Detect which cell encompasses the target text, then output its [X, Y] center coordinate. 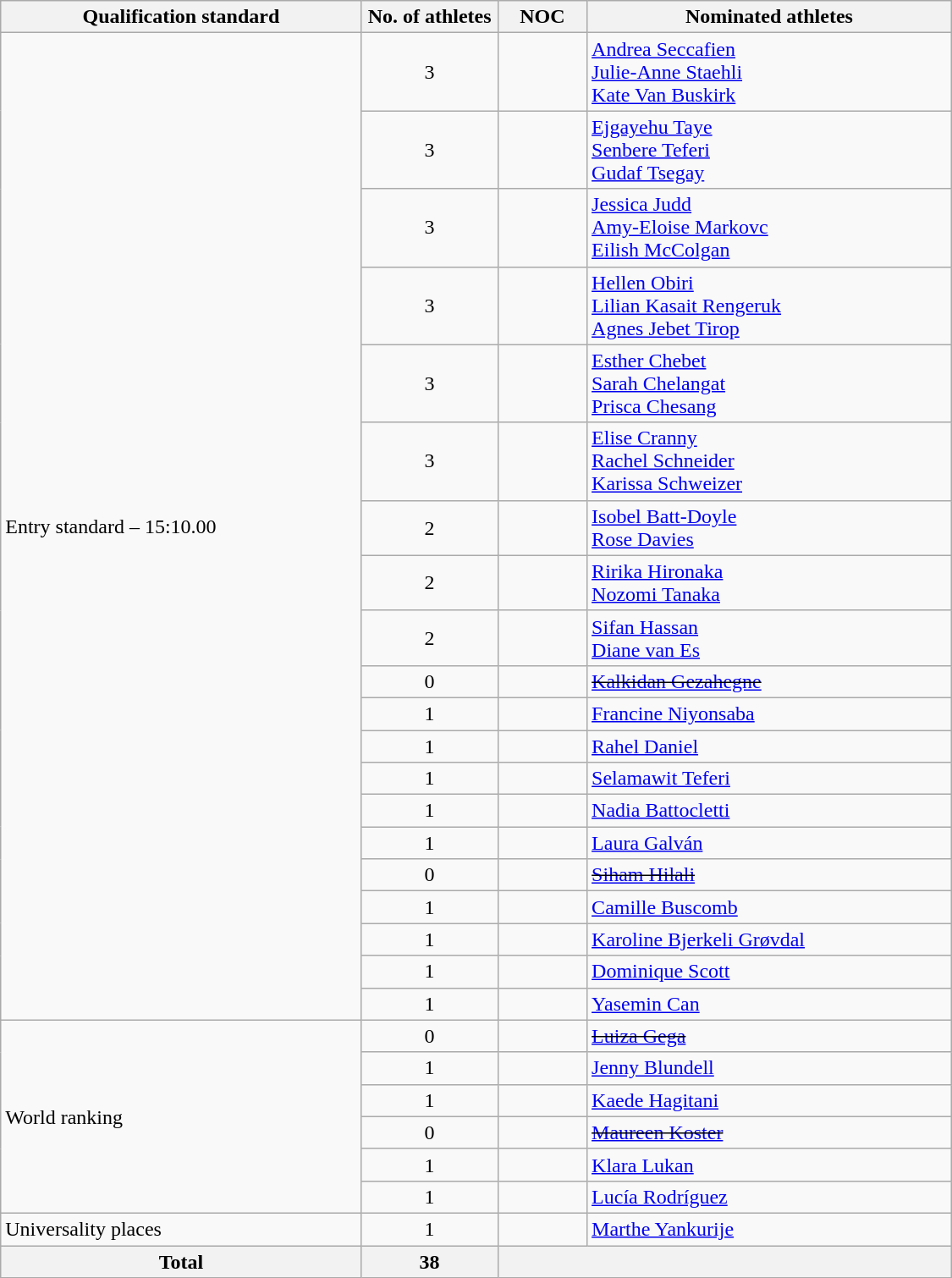
NOC [542, 17]
Francine Niyonsaba [770, 713]
Lucía Rodríguez [770, 1197]
Dominique Scott [770, 972]
Siham Hilali [770, 875]
Luiza Gega [770, 1036]
Nominated athletes [770, 17]
Maureen Koster [770, 1132]
Isobel Batt-DoyleRose Davies [770, 528]
Camille Buscomb [770, 907]
Ririka HironakaNozomi Tanaka [770, 582]
Rahel Daniel [770, 746]
Ejgayehu TayeSenbere TeferiGudaf Tsegay [770, 150]
Kaede Hagitani [770, 1100]
Karoline Bjerkeli Grøvdal [770, 939]
Jenny Blundell [770, 1068]
Entry standard – 15:10.00 [181, 526]
Qualification standard [181, 17]
No. of athletes [430, 17]
Selamawit Teferi [770, 779]
Yasemin Can [770, 1004]
Nadia Battocletti [770, 811]
Sifan HassanDiane van Es [770, 638]
Total [181, 1262]
Marthe Yankurije [770, 1229]
World ranking [181, 1116]
Universality places [181, 1229]
Kalkidan Gezahegne [770, 681]
Elise CrannyRachel SchneiderKarissa Schweizer [770, 461]
Klara Lukan [770, 1165]
Laura Galván [770, 843]
Andrea SeccafienJulie-Anne StaehliKate Van Buskirk [770, 72]
Hellen ObiriLilian Kasait RengerukAgnes Jebet Tirop [770, 306]
38 [430, 1262]
Esther ChebetSarah ChelangatPrisca Chesang [770, 383]
Jessica JuddAmy-Eloise MarkovcEilish McColgan [770, 228]
